Search for the cell housing the specified text and yield its [X, Y] center coordinate. 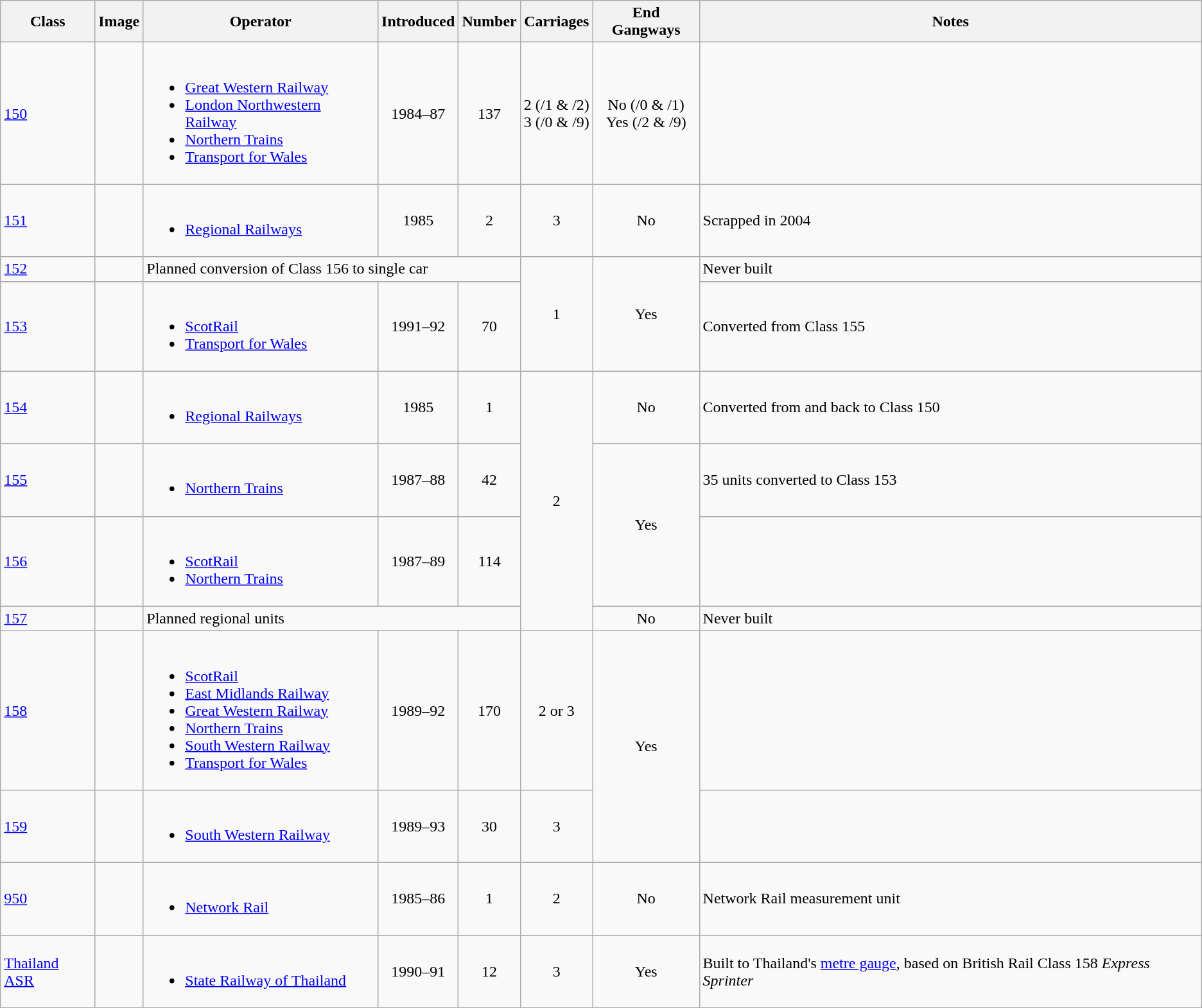
154 [48, 407]
ScotRailTransport for Wales [261, 326]
Carriages [556, 22]
Converted from Class 155 [950, 326]
156 [48, 561]
1985–86 [419, 899]
Converted from and back to Class 150 [950, 407]
1989–92 [419, 710]
End Gangways [646, 22]
1987–88 [419, 480]
Great Western RailwayLondon Northwestern RailwayNorthern TrainsTransport for Wales [261, 113]
1987–89 [419, 561]
1984–87 [419, 113]
157 [48, 618]
137 [489, 113]
1990–91 [419, 971]
Introduced [419, 22]
152 [48, 269]
159 [48, 826]
South Western Railway [261, 826]
151 [48, 221]
Planned conversion of Class 156 to single car [332, 269]
1991–92 [419, 326]
150 [48, 113]
35 units converted to Class 153 [950, 480]
1989–93 [419, 826]
Operator [261, 22]
Scrapped in 2004 [950, 221]
Built to Thailand's metre gauge, based on British Rail Class 158 Express Sprinter [950, 971]
2 or 3 [556, 710]
ScotRailEast Midlands RailwayGreat Western RailwayNorthern TrainsSouth Western RailwayTransport for Wales [261, 710]
Image [119, 22]
State Railway of Thailand [261, 971]
950 [48, 899]
2 (/1 & /2)3 (/0 & /9) [556, 113]
12 [489, 971]
ScotRailNorthern Trains [261, 561]
Northern Trains [261, 480]
Number [489, 22]
Notes [950, 22]
Class [48, 22]
153 [48, 326]
42 [489, 480]
158 [48, 710]
Network Rail [261, 899]
30 [489, 826]
70 [489, 326]
Network Rail measurement unit [950, 899]
Thailand ASR [48, 971]
170 [489, 710]
114 [489, 561]
No (/0 & /1)Yes (/2 & /9) [646, 113]
Planned regional units [332, 618]
155 [48, 480]
